Detect which cell encompasses the target text, then output its (X, Y) center coordinate. 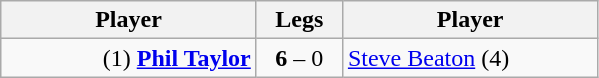
Steve Beaton (4) (470, 58)
(1) Phil Taylor (129, 58)
Legs (299, 20)
6 – 0 (299, 58)
